Output the (x, y) coordinate of the center of the cell containing the given text.  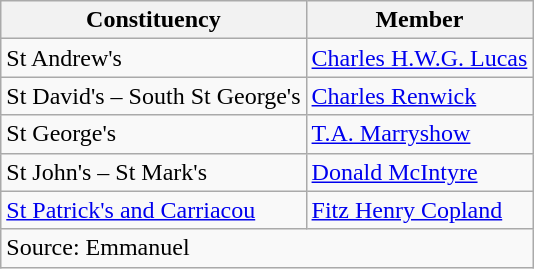
Donald McIntyre (420, 172)
St Patrick's and Carriacou (154, 210)
Source: Emmanuel (267, 248)
St John's – St Mark's (154, 172)
Charles H.W.G. Lucas (420, 58)
Fitz Henry Copland (420, 210)
Charles Renwick (420, 96)
T.A. Marryshow (420, 134)
St George's (154, 134)
Constituency (154, 20)
St Andrew's (154, 58)
St David's – South St George's (154, 96)
Member (420, 20)
